Scan for the cell matching the given text and deliver its [x, y] coordinate at center. 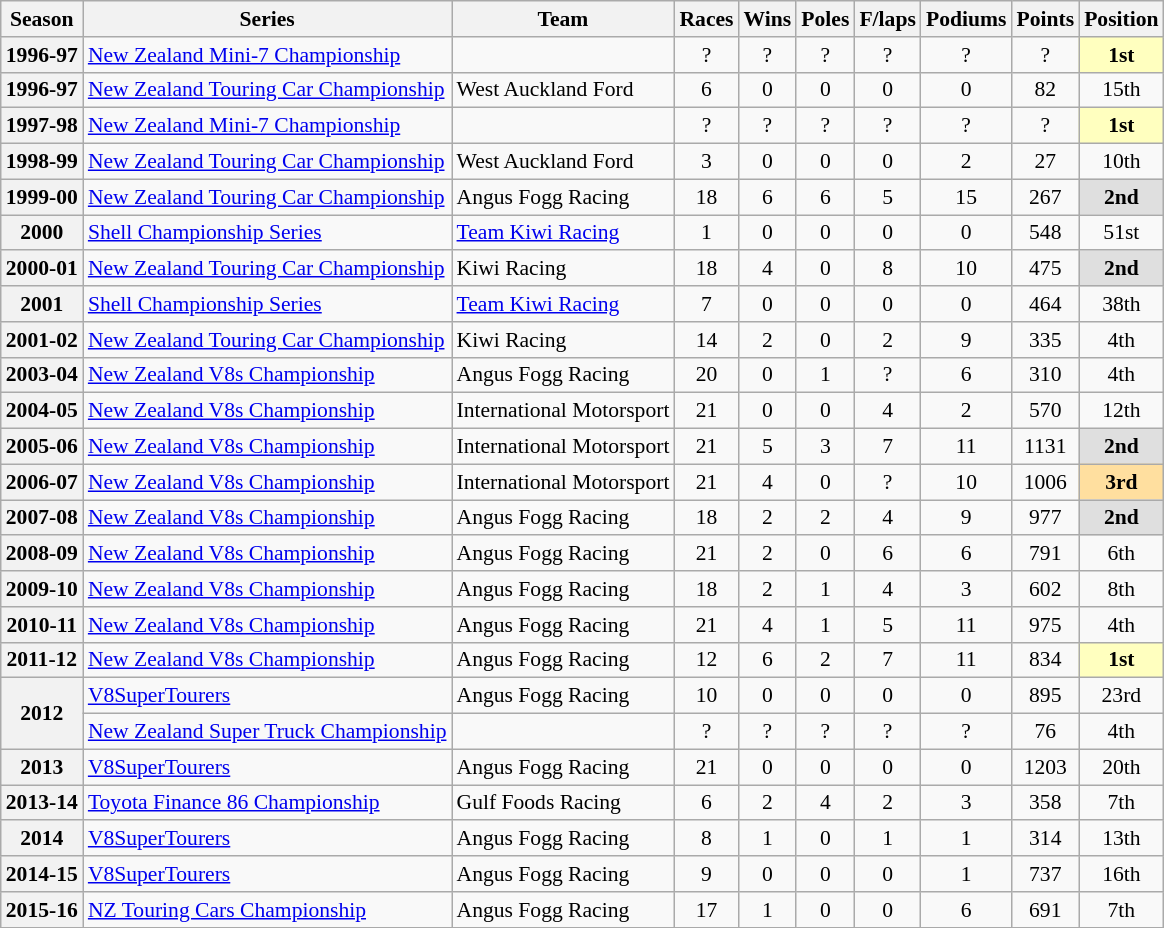
1998-99 [42, 162]
F/laps [888, 19]
Podiums [966, 19]
Gulf Foods Racing [564, 803]
475 [1045, 269]
Toyota Finance 86 Championship [268, 803]
51st [1121, 233]
6th [1121, 554]
12th [1121, 411]
76 [1045, 732]
NZ Touring Cars Championship [268, 910]
2005-06 [42, 447]
23rd [1121, 696]
2009-10 [42, 589]
16th [1121, 874]
10th [1121, 162]
358 [1045, 803]
314 [1045, 839]
2000 [42, 233]
602 [1045, 589]
Points [1045, 19]
570 [1045, 411]
Wins [768, 19]
464 [1045, 304]
2015-16 [42, 910]
737 [1045, 874]
1999-00 [42, 197]
Poles [825, 19]
82 [1045, 90]
548 [1045, 233]
15th [1121, 90]
1203 [1045, 767]
Season [42, 19]
975 [1045, 625]
20 [706, 375]
2006-07 [42, 482]
2008-09 [42, 554]
791 [1045, 554]
1006 [1045, 482]
New Zealand Super Truck Championship [268, 732]
2003-04 [42, 375]
2014 [42, 839]
17 [706, 910]
895 [1045, 696]
335 [1045, 340]
267 [1045, 197]
2001 [42, 304]
2013-14 [42, 803]
2014-15 [42, 874]
Races [706, 19]
2004-05 [42, 411]
2000-01 [42, 269]
Team [564, 19]
12 [706, 660]
977 [1045, 518]
13th [1121, 839]
2011-12 [42, 660]
310 [1045, 375]
15 [966, 197]
Position [1121, 19]
1131 [1045, 447]
834 [1045, 660]
2012 [42, 714]
38th [1121, 304]
20th [1121, 767]
2013 [42, 767]
2010-11 [42, 625]
Series [268, 19]
3rd [1121, 482]
2001-02 [42, 340]
8th [1121, 589]
14 [706, 340]
1997-98 [42, 126]
2007-08 [42, 518]
27 [1045, 162]
691 [1045, 910]
